Return the (x, y) coordinate for the center point of the cell that contains the specified text.  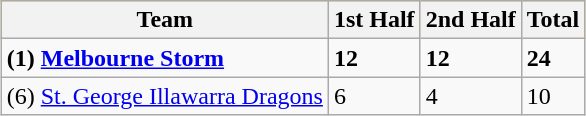
(6) St. George Illawarra Dragons (164, 96)
1st Half (374, 20)
4 (470, 96)
2nd Half (470, 20)
24 (553, 58)
6 (374, 96)
Team (164, 20)
Total (553, 20)
10 (553, 96)
(1) Melbourne Storm (164, 58)
